Search for the cell housing the specified text and yield its [X, Y] center coordinate. 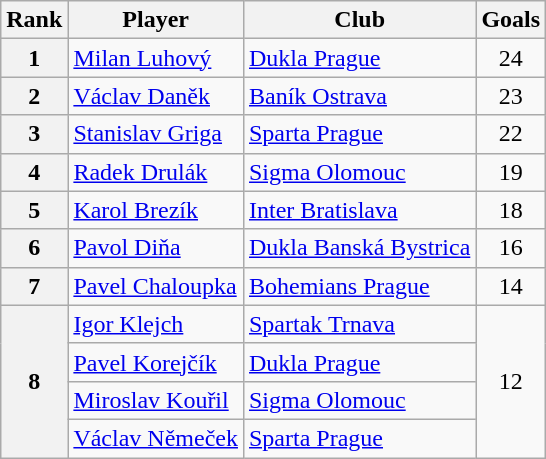
14 [511, 286]
Bohemians Prague [359, 286]
Pavel Chaloupka [156, 286]
8 [34, 381]
Milan Luhový [156, 58]
Pavol Diňa [156, 248]
23 [511, 96]
Pavel Korejčík [156, 362]
Baník Ostrava [359, 96]
1 [34, 58]
2 [34, 96]
7 [34, 286]
16 [511, 248]
Miroslav Kouřil [156, 400]
Radek Drulák [156, 172]
3 [34, 134]
Václav Daněk [156, 96]
Spartak Trnava [359, 324]
19 [511, 172]
22 [511, 134]
4 [34, 172]
Goals [511, 20]
12 [511, 381]
Club [359, 20]
Stanislav Griga [156, 134]
6 [34, 248]
24 [511, 58]
Václav Němeček [156, 438]
5 [34, 210]
Igor Klejch [156, 324]
Dukla Banská Bystrica [359, 248]
Inter Bratislava [359, 210]
Karol Brezík [156, 210]
Rank [34, 20]
18 [511, 210]
Player [156, 20]
